Pinpoint the cell where the given text exists, returning its (X, Y) midpoint coordinate. 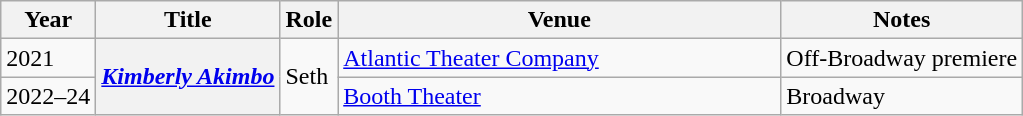
2021 (48, 58)
2022–24 (48, 96)
Notes (902, 20)
Atlantic Theater Company (560, 58)
Off-Broadway premiere (902, 58)
Booth Theater (560, 96)
Year (48, 20)
Venue (560, 20)
Broadway (902, 96)
Title (188, 20)
Kimberly Akimbo (188, 77)
Role (309, 20)
Seth (309, 77)
